Identify which cell holds the provided text, then report its (X, Y) central coordinate. 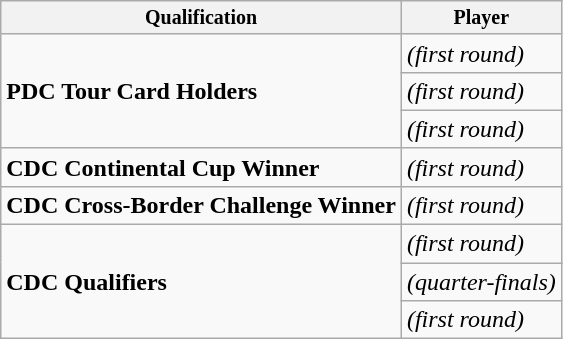
(quarter-finals) (481, 282)
Player (481, 18)
CDC Continental Cup Winner (202, 167)
CDC Qualifiers (202, 282)
Qualification (202, 18)
PDC Tour Card Holders (202, 91)
CDC Cross-Border Challenge Winner (202, 205)
